Identify which cell holds the provided text, then report its (X, Y) central coordinate. 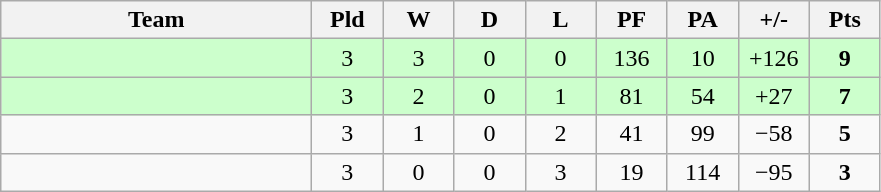
19 (632, 172)
Team (156, 20)
D (490, 20)
54 (702, 96)
7 (844, 96)
+126 (774, 58)
Pld (348, 20)
81 (632, 96)
L (560, 20)
10 (702, 58)
−58 (774, 134)
41 (632, 134)
114 (702, 172)
99 (702, 134)
PF (632, 20)
PA (702, 20)
−95 (774, 172)
9 (844, 58)
+27 (774, 96)
+/- (774, 20)
5 (844, 134)
136 (632, 58)
W (418, 20)
Pts (844, 20)
